For the text-containing cell, return its midpoint in (x, y) coordinate format. 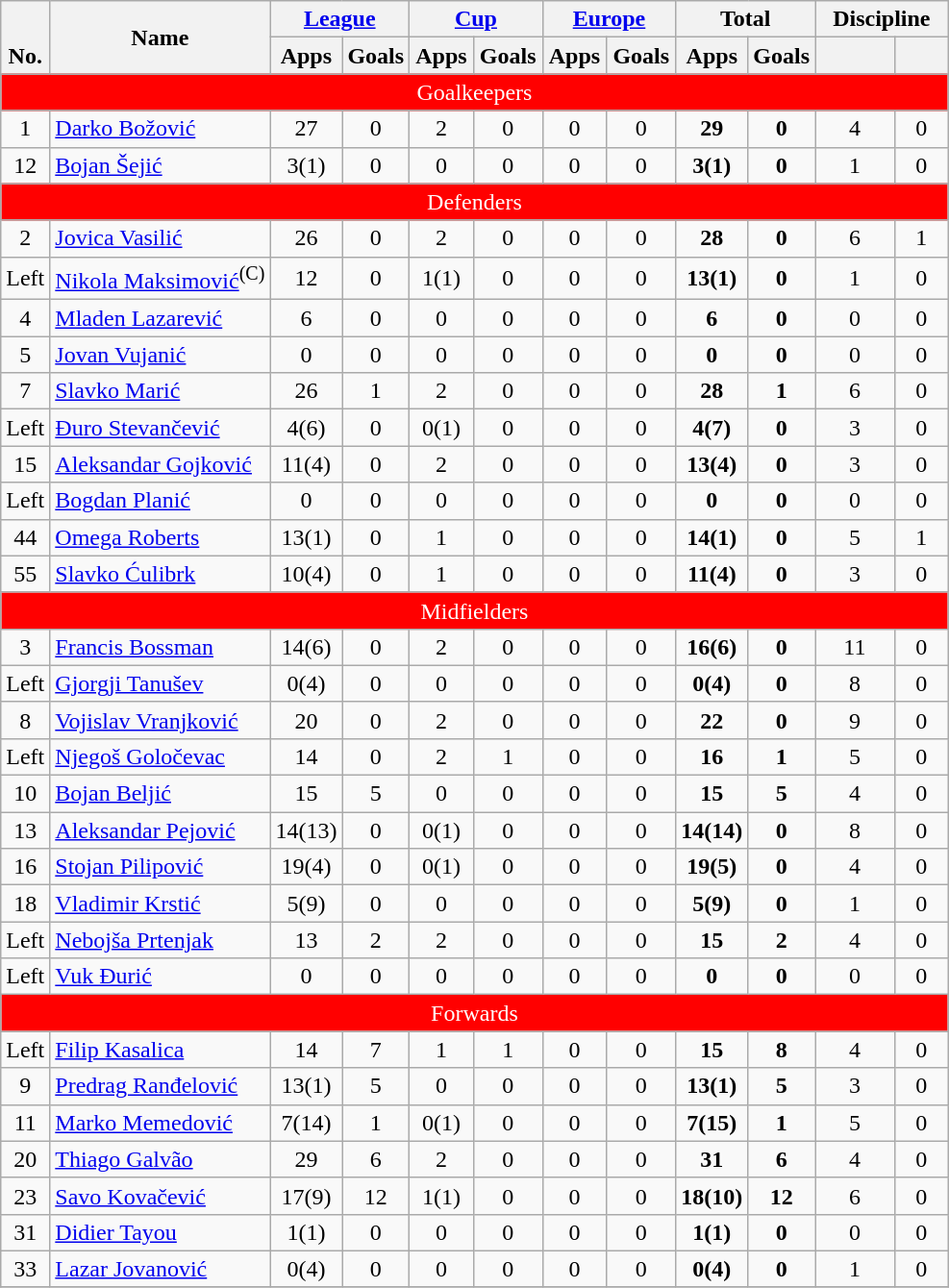
4(6) (306, 428)
Bojan Beljić (160, 794)
19(5) (712, 867)
7(14) (306, 1123)
Vojislav Vranjković (160, 720)
Stojan Pilipović (160, 867)
23 (25, 1196)
10 (25, 794)
18(10) (712, 1196)
44 (25, 537)
33 (25, 1269)
55 (25, 574)
Goalkeepers (475, 92)
Jovan Vujanić (160, 355)
13(4) (712, 464)
Predrag Ranđelović (160, 1086)
Nebojša Prtenjak (160, 940)
19(4) (306, 867)
Bogdan Planić (160, 501)
Vladimir Krstić (160, 904)
Nikola Maksimović(C) (160, 279)
Savo Kovačević (160, 1196)
Francis Bossman (160, 647)
10(4) (306, 574)
Njegoš Goločevac (160, 756)
League (340, 19)
Đuro Stevančević (160, 428)
Didier Tayou (160, 1232)
14(13) (306, 830)
Gjorgji Tanušev (160, 683)
Discipline (883, 19)
27 (306, 129)
Europe (610, 19)
Mladen Lazarević (160, 318)
Aleksandar Gojković (160, 464)
14(1) (712, 537)
14(14) (712, 830)
14(6) (306, 647)
Defenders (475, 202)
Forwards (475, 1013)
Thiago Galvão (160, 1159)
Vuk Đurić (160, 977)
Name (160, 37)
Lazar Jovanović (160, 1269)
Slavko Marić (160, 391)
Darko Božović (160, 129)
Total (746, 19)
Jovica Vasilić (160, 238)
16(6) (712, 647)
18 (25, 904)
Cup (477, 19)
7(15) (712, 1123)
17(9) (306, 1196)
Slavko Ćulibrk (160, 574)
Filip Kasalica (160, 1050)
4(7) (712, 428)
Omega Roberts (160, 537)
Bojan Šejić (160, 165)
No. (25, 37)
Midfielders (475, 610)
Marko Memedović (160, 1123)
Aleksandar Pejović (160, 830)
22 (712, 720)
